Return the [X, Y] coordinate for the center point of the cell that contains the specified text.  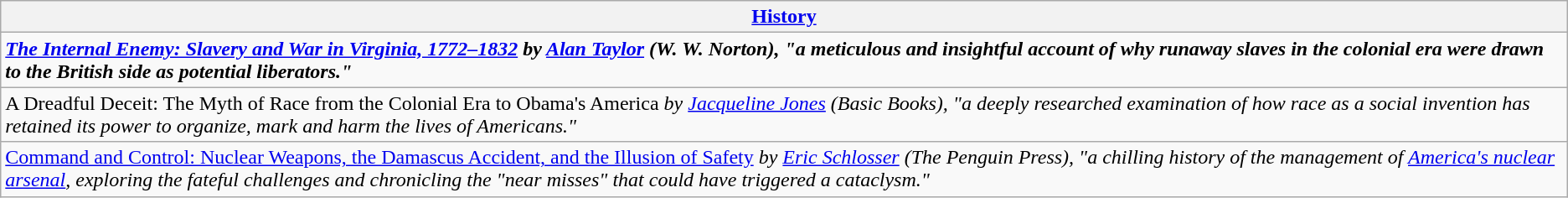
History [784, 17]
